Search for the cell housing the specified text and yield its (X, Y) center coordinate. 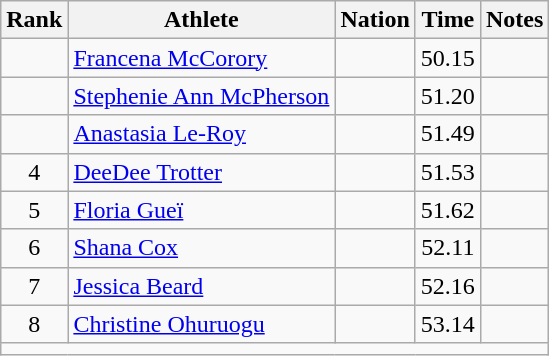
53.14 (448, 324)
52.16 (448, 286)
51.49 (448, 134)
51.20 (448, 96)
50.15 (448, 58)
Anastasia Le-Roy (202, 134)
Athlete (202, 20)
Nation (375, 20)
51.62 (448, 210)
DeeDee Trotter (202, 172)
4 (34, 172)
Rank (34, 20)
52.11 (448, 248)
51.53 (448, 172)
Jessica Beard (202, 286)
5 (34, 210)
Francena McCorory (202, 58)
Stephenie Ann McPherson (202, 96)
Time (448, 20)
Notes (514, 20)
Floria Gueï (202, 210)
6 (34, 248)
Shana Cox (202, 248)
7 (34, 286)
8 (34, 324)
Christine Ohuruogu (202, 324)
